Search for the cell housing the specified text and yield its [X, Y] center coordinate. 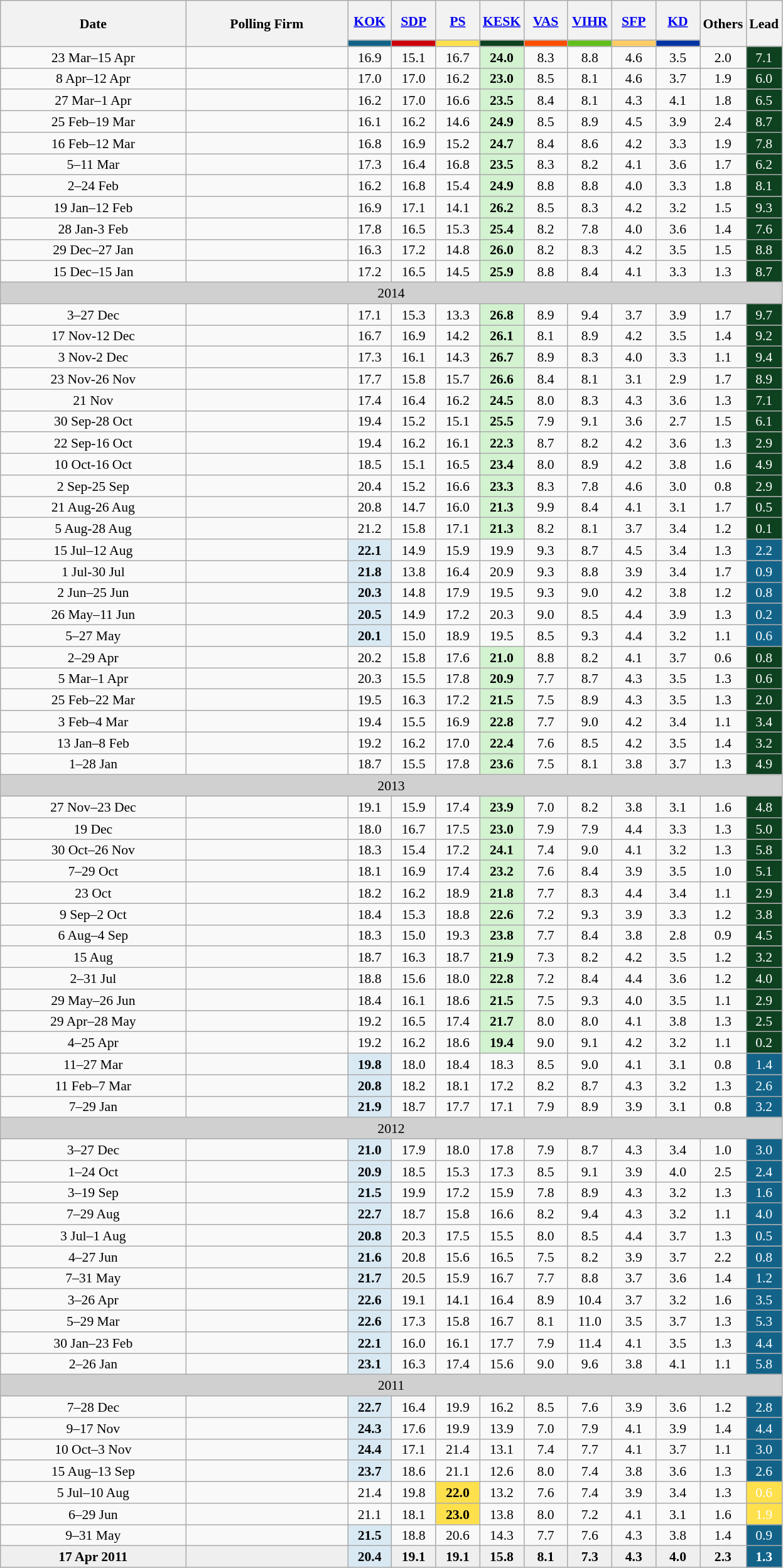
4–27 Jun [93, 1257]
27 Mar–1 Apr [93, 100]
10 Oct–3 Nov [93, 1449]
3–26 Apr [93, 1300]
24.5 [502, 400]
15 Dec–15 Jan [93, 272]
22.3 [502, 443]
7–29 Jan [93, 1107]
11 Feb–7 Mar [93, 1085]
21.6 [370, 1257]
7–28 Dec [93, 1407]
29 Dec–27 Jan [93, 250]
5.0 [764, 829]
15 Aug [93, 957]
5.3 [764, 1321]
7–29 Oct [93, 871]
9.7 [764, 314]
KOK [370, 20]
1–24 Oct [93, 1171]
15 Aug–13 Sep [93, 1471]
28 Jan-3 Feb [93, 228]
SFP [634, 20]
5 Jul–10 Aug [93, 1493]
SDP [414, 20]
13.3 [458, 314]
23.6 [502, 764]
22 Sep-16 Oct [93, 443]
13.2 [502, 1493]
13.1 [502, 1449]
30 Sep-28 Oct [93, 421]
23.7 [370, 1471]
17 Apr 2011 [93, 1557]
2012 [391, 1129]
6.2 [764, 164]
14.6 [458, 122]
11.0 [590, 1321]
26 May–11 Jun [93, 615]
2 Jun–25 Jun [93, 593]
19 Jan–12 Feb [93, 207]
3 Nov-2 Dec [93, 357]
25.4 [502, 228]
2011 [391, 1385]
VIHR [590, 20]
24.7 [502, 143]
19.3 [458, 935]
2014 [391, 293]
8.6 [590, 143]
8 Apr–12 Apr [93, 78]
23.1 [370, 1364]
Lead [764, 24]
2 Sep-25 Sep [93, 486]
24.0 [502, 57]
12.6 [502, 1471]
30 Oct–26 Nov [93, 850]
9.6 [590, 1364]
26.6 [502, 379]
Date [93, 24]
25 Feb–19 Mar [93, 122]
0.1 [764, 529]
14.7 [414, 507]
Polling Firm [267, 24]
23 Nov-26 Nov [93, 379]
2013 [391, 786]
9 Sep–2 Oct [93, 914]
22.4 [502, 743]
5–11 Mar [93, 164]
4–25 Apr [93, 1043]
20.2 [370, 657]
24.1 [502, 850]
17 Nov-12 Dec [93, 336]
26.0 [502, 250]
24.3 [370, 1428]
2–26 Jan [93, 1364]
29 Apr–28 May [93, 1021]
5 Mar–1 Apr [93, 679]
26.8 [502, 314]
3 Jul–1 Aug [93, 1235]
2–24 Feb [93, 186]
3–19 Sep [93, 1193]
9–31 May [93, 1535]
5–27 May [93, 636]
23.4 [502, 464]
21.2 [370, 529]
7–31 May [93, 1278]
26.2 [502, 207]
26.7 [502, 357]
20.6 [458, 1535]
25.5 [502, 421]
19 Dec [93, 829]
KD [678, 20]
23.2 [502, 871]
14.5 [458, 272]
21 Nov [93, 400]
6.0 [764, 78]
VAS [546, 20]
21 Aug-26 Aug [93, 507]
7–29 Aug [93, 1214]
6 Aug–4 Sep [93, 935]
9.9 [546, 507]
KESK [502, 20]
26.1 [502, 336]
10.4 [590, 1300]
23.9 [502, 807]
2–29 Apr [93, 657]
2.3 [723, 1557]
14.2 [458, 336]
5 Aug-28 Aug [93, 529]
20.1 [370, 636]
3 Feb–4 Mar [93, 721]
6.1 [764, 421]
1–28 Jan [93, 764]
1 Jul-30 Jul [93, 571]
5.1 [764, 871]
6.5 [764, 100]
23.8 [502, 935]
27 Nov–23 Dec [93, 807]
2.7 [678, 421]
9.2 [764, 336]
9–17 Nov [93, 1428]
23 Mar–15 Apr [93, 57]
6–29 Jun [93, 1514]
16 Feb–12 Mar [93, 143]
13.9 [502, 1428]
15 Jul–12 Aug [93, 550]
PS [458, 20]
10 Oct-16 Oct [93, 464]
29 May–26 Jun [93, 1000]
30 Jan–23 Feb [93, 1343]
13 Jan–8 Feb [93, 743]
24.4 [370, 1449]
23 Oct [93, 893]
4.8 [764, 807]
25.9 [502, 272]
11.4 [590, 1343]
11–27 Mar [93, 1064]
5–29 Mar [93, 1321]
2–31 Jul [93, 979]
22.0 [458, 1493]
25 Feb–22 Mar [93, 700]
23.3 [502, 486]
15.7 [458, 379]
Others [723, 24]
